Extract the (X, Y) coordinate from the center of the cell holding the provided text.  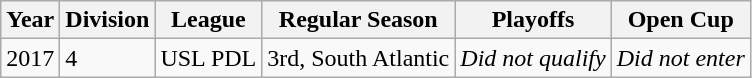
Playoffs (533, 20)
Open Cup (680, 20)
4 (108, 58)
Year (30, 20)
Did not qualify (533, 58)
Regular Season (358, 20)
League (208, 20)
Division (108, 20)
3rd, South Atlantic (358, 58)
2017 (30, 58)
USL PDL (208, 58)
Did not enter (680, 58)
